Extract the (X, Y) coordinate from the center of the cell holding the provided text.  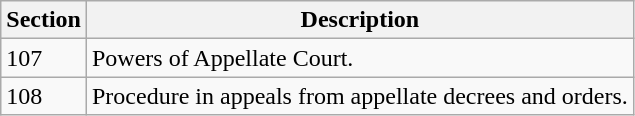
Powers of Appellate Court. (360, 58)
108 (44, 96)
Section (44, 20)
Procedure in appeals from appellate decrees and orders. (360, 96)
Description (360, 20)
107 (44, 58)
